Search for the cell housing the specified text and yield its (X, Y) center coordinate. 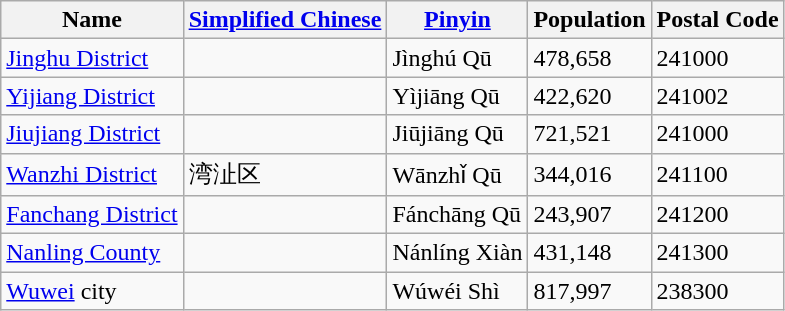
Fanchang District (92, 215)
Pinyin (458, 20)
Yìjiāng Qū (458, 96)
817,997 (590, 291)
721,521 (590, 134)
Nanling County (92, 253)
湾沚区 (285, 174)
Wanzhi District (92, 174)
Jiūjiāng Qū (458, 134)
241200 (718, 215)
422,620 (590, 96)
Wúwéi Shì (458, 291)
238300 (718, 291)
Simplified Chinese (285, 20)
Wānzhǐ Qū (458, 174)
241002 (718, 96)
Jiujiang District (92, 134)
344,016 (590, 174)
241300 (718, 253)
Postal Code (718, 20)
Fánchāng Qū (458, 215)
Name (92, 20)
431,148 (590, 253)
Jìnghú Qū (458, 58)
Nánlíng Xiàn (458, 253)
Yijiang District (92, 96)
243,907 (590, 215)
478,658 (590, 58)
Wuwei city (92, 291)
Population (590, 20)
241100 (718, 174)
Jinghu District (92, 58)
